Scan for the cell matching the given text and deliver its (x, y) coordinate at center. 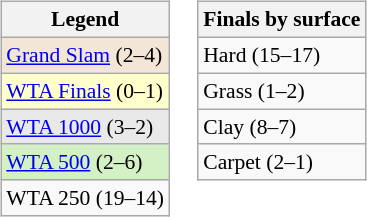
Hard (15–17) (282, 55)
Grand Slam (2–4) (85, 55)
Legend (85, 20)
Clay (8–7) (282, 127)
Finals by surface (282, 20)
WTA 500 (2–6) (85, 162)
WTA Finals (0–1) (85, 91)
Grass (1–2) (282, 91)
WTA 1000 (3–2) (85, 127)
WTA 250 (19–14) (85, 198)
Carpet (2–1) (282, 162)
